Scan for the cell matching the given text and deliver its (X, Y) coordinate at center. 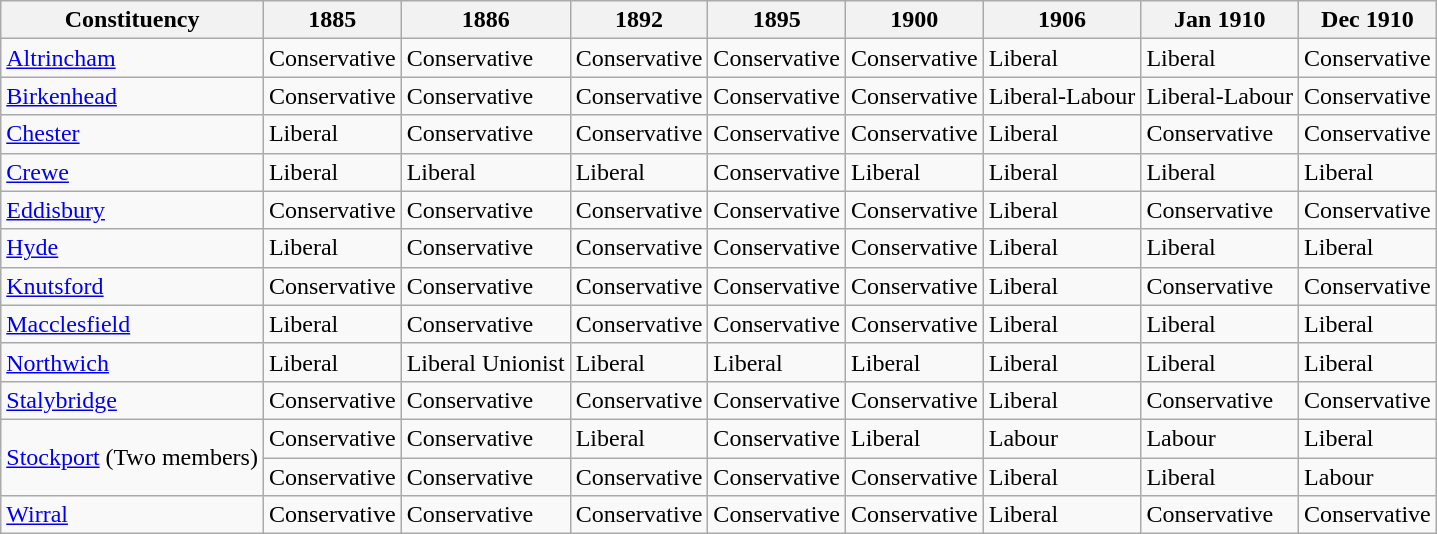
Wirral (132, 515)
Constituency (132, 20)
Stockport (Two members) (132, 457)
Liberal Unionist (486, 362)
1900 (915, 20)
Eddisbury (132, 210)
Dec 1910 (1368, 20)
1906 (1062, 20)
1885 (332, 20)
1895 (777, 20)
Crewe (132, 172)
1886 (486, 20)
Macclesfield (132, 324)
Altrincham (132, 58)
Hyde (132, 248)
Northwich (132, 362)
Chester (132, 134)
Stalybridge (132, 400)
1892 (639, 20)
Knutsford (132, 286)
Birkenhead (132, 96)
Jan 1910 (1220, 20)
